Output the [X, Y] coordinate of the center of the cell containing the given text.  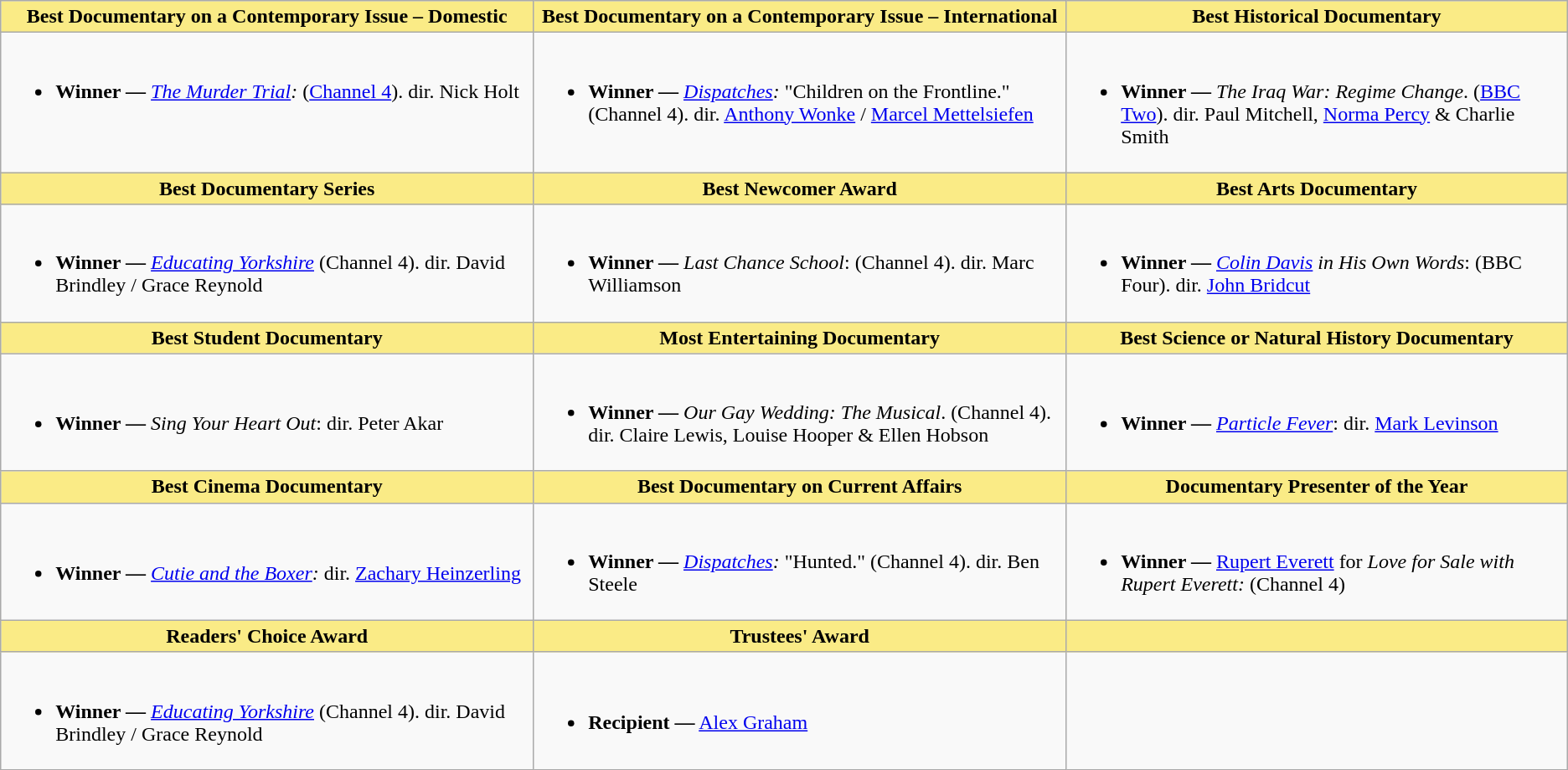
Best Newcomer Award [800, 189]
Winner — The Iraq War: Regime Change. (BBC Two). dir. Paul Mitchell, Norma Percy & Charlie Smith [1317, 102]
Best Documentary Series [267, 189]
Winner — Rupert Everett for Love for Sale with Rupert Everett: (Channel 4) [1317, 561]
Trustees' Award [800, 636]
Winner — Dispatches: "Hunted." (Channel 4). dir. Ben Steele [800, 561]
Winner — Sing Your Heart Out: dir. Peter Akar [267, 412]
Readers' Choice Award [267, 636]
Best Documentary on Current Affairs [800, 487]
Best Science or Natural History Documentary [1317, 338]
Recipient — Alex Graham [800, 711]
Best Cinema Documentary [267, 487]
Winner — The Murder Trial: (Channel 4). dir. Nick Holt [267, 102]
Most Entertaining Documentary [800, 338]
Winner — Particle Fever: dir. Mark Levinson [1317, 412]
Winner — Our Gay Wedding: The Musical. (Channel 4). dir. Claire Lewis, Louise Hooper & Ellen Hobson [800, 412]
Winner — Dispatches: "Children on the Frontline." (Channel 4). dir. Anthony Wonke / Marcel Mettelsiefen [800, 102]
Best Student Documentary [267, 338]
Best Arts Documentary [1317, 189]
Winner — Cutie and the Boxer: dir. Zachary Heinzerling [267, 561]
Documentary Presenter of the Year [1317, 487]
Winner — Colin Davis in His Own Words: (BBC Four). dir. John Bridcut [1317, 263]
Best Documentary on a Contemporary Issue – Domestic [267, 17]
Best Documentary on a Contemporary Issue – International [800, 17]
Winner — Last Chance School: (Channel 4). dir. Marc Williamson [800, 263]
Best Historical Documentary [1317, 17]
